Capture the cell that displays the provided text and extract its (x, y) central coordinate. 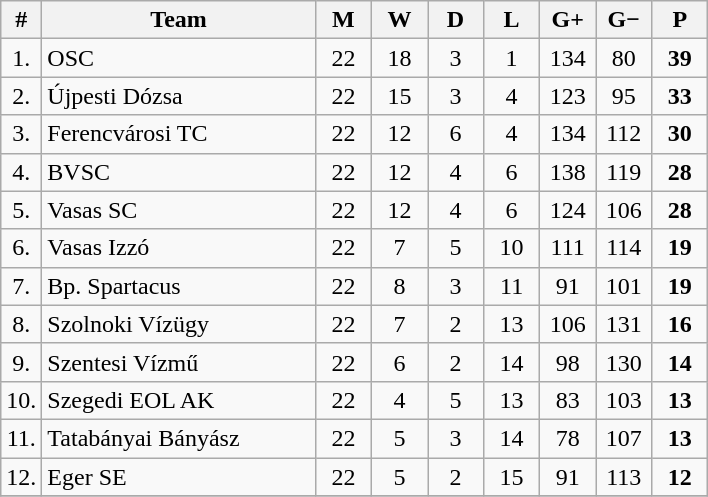
112 (624, 134)
2. (22, 96)
W (399, 20)
4. (22, 172)
Szegedi EOL AK (179, 400)
G+ (568, 20)
G− (624, 20)
30 (680, 134)
123 (568, 96)
5. (22, 210)
39 (680, 58)
3. (22, 134)
Eger SE (179, 477)
D (456, 20)
Team (179, 20)
9. (22, 362)
P (680, 20)
Ferencvárosi TC (179, 134)
Vasas SC (179, 210)
L (512, 20)
Tatabányai Bányász (179, 438)
M (343, 20)
# (22, 20)
138 (568, 172)
101 (624, 286)
16 (680, 324)
Bp. Spartacus (179, 286)
7. (22, 286)
10 (512, 248)
95 (624, 96)
Újpesti Dózsa (179, 96)
124 (568, 210)
6. (22, 248)
119 (624, 172)
83 (568, 400)
BVSC (179, 172)
18 (399, 58)
Szentesi Vízmű (179, 362)
114 (624, 248)
1. (22, 58)
98 (568, 362)
131 (624, 324)
111 (568, 248)
12. (22, 477)
8 (399, 286)
11. (22, 438)
107 (624, 438)
78 (568, 438)
OSC (179, 58)
8. (22, 324)
Szolnoki Vízügy (179, 324)
Vasas Izzó (179, 248)
10. (22, 400)
130 (624, 362)
80 (624, 58)
103 (624, 400)
33 (680, 96)
11 (512, 286)
113 (624, 477)
1 (512, 58)
